Scan for the cell matching the given text and deliver its (X, Y) coordinate at center. 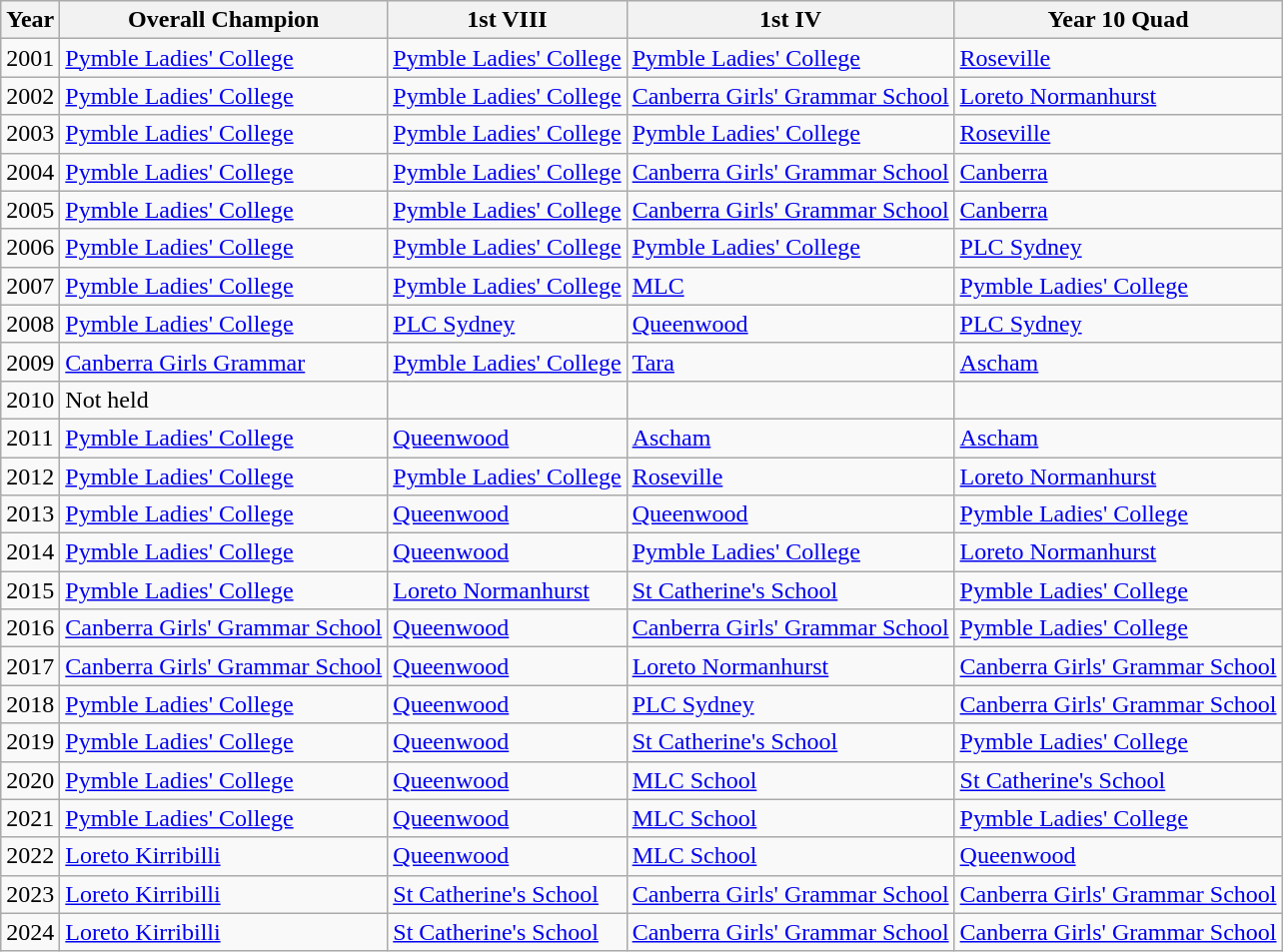
2011 (30, 438)
2018 (30, 704)
2010 (30, 400)
2008 (30, 324)
2021 (30, 818)
2017 (30, 666)
2022 (30, 856)
Canberra Girls Grammar (224, 362)
1st IV (790, 20)
2005 (30, 210)
2009 (30, 362)
2004 (30, 172)
2006 (30, 248)
2019 (30, 742)
2001 (30, 58)
MLC (790, 286)
2020 (30, 780)
1st VIII (508, 20)
2007 (30, 286)
Not held (224, 400)
2023 (30, 894)
Overall Champion (224, 20)
2024 (30, 932)
Year (30, 20)
2002 (30, 96)
Year 10 Quad (1118, 20)
2014 (30, 552)
Tara (790, 362)
2015 (30, 590)
2016 (30, 628)
2003 (30, 134)
2013 (30, 514)
2012 (30, 476)
